Find where the given text appears and provide that cell's center as [X, Y] coordinate. 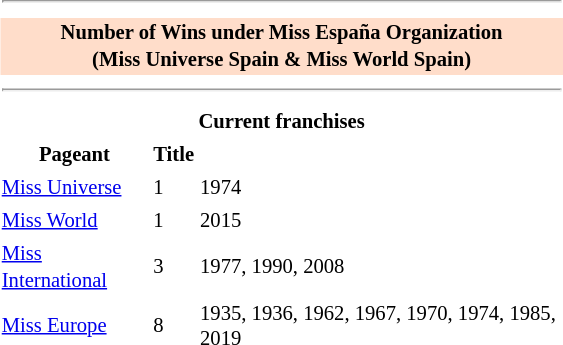
1977, 1990, 2008 [381, 266]
Pageant [74, 155]
2015 [381, 220]
Miss Universe [74, 187]
3 [174, 266]
1974 [381, 187]
Current franchises [282, 122]
Miss International [74, 266]
Title [174, 155]
Miss World [74, 220]
Number of Wins under Miss España Organization(Miss Universe Spain & Miss World Spain) [282, 46]
